Find where the given text appears and provide that cell's center as (x, y) coordinate. 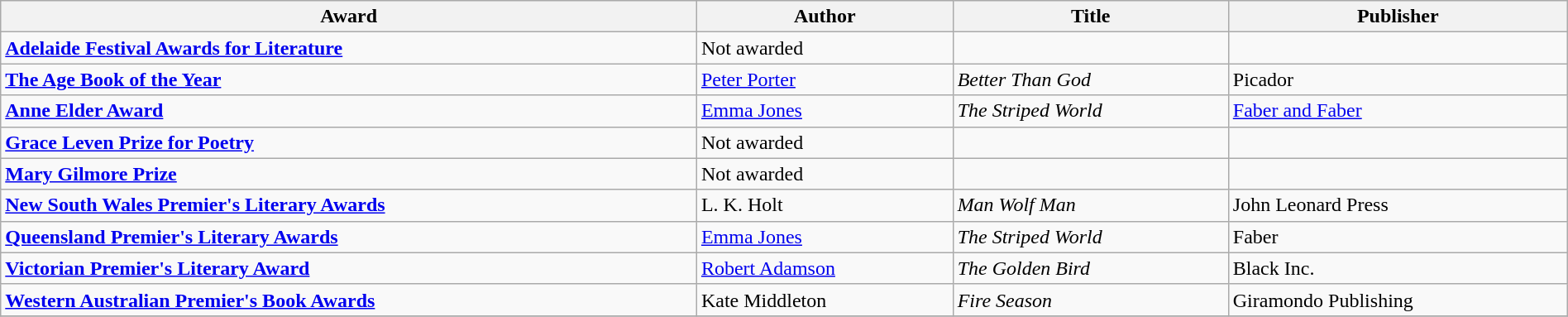
New South Wales Premier's Literary Awards (349, 205)
Western Australian Premier's Book Awards (349, 300)
Picador (1398, 79)
Author (825, 17)
Fire Season (1090, 300)
Queensland Premier's Literary Awards (349, 237)
The Golden Bird (1090, 268)
Title (1090, 17)
Faber (1398, 237)
The Age Book of the Year (349, 79)
Peter Porter (825, 79)
Giramondo Publishing (1398, 300)
Grace Leven Prize for Poetry (349, 142)
John Leonard Press (1398, 205)
Man Wolf Man (1090, 205)
Faber and Faber (1398, 111)
Kate Middleton (825, 300)
Award (349, 17)
Robert Adamson (825, 268)
L. K. Holt (825, 205)
Victorian Premier's Literary Award (349, 268)
Mary Gilmore Prize (349, 174)
Black Inc. (1398, 268)
Publisher (1398, 17)
Anne Elder Award (349, 111)
Adelaide Festival Awards for Literature (349, 48)
Better Than God (1090, 79)
